Scan for the cell matching the given text and deliver its (X, Y) coordinate at center. 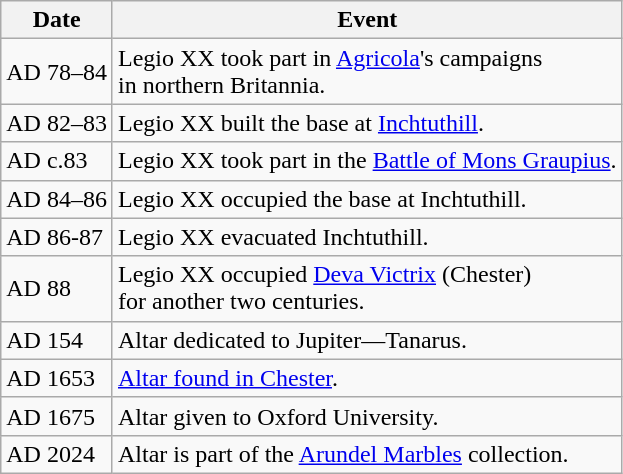
AD 78–84 (57, 72)
Altar is part of the Arundel Marbles collection. (367, 454)
AD 2024 (57, 454)
AD 82–83 (57, 123)
AD 154 (57, 340)
Altar found in Chester. (367, 378)
Altar dedicated to Jupiter—Tanarus. (367, 340)
AD 86-87 (57, 237)
Date (57, 20)
AD c.83 (57, 161)
Legio XX built the base at Inchtuthill. (367, 123)
Legio XX occupied Deva Victrix (Chester)for another two centuries. (367, 288)
Legio XX evacuated Inchtuthill. (367, 237)
Event (367, 20)
Legio XX took part in the Battle of Mons Graupius. (367, 161)
AD 84–86 (57, 199)
Legio XX took part in Agricola's campaignsin northern Britannia. (367, 72)
AD 1675 (57, 416)
AD 1653 (57, 378)
Altar given to Oxford University. (367, 416)
AD 88 (57, 288)
Legio XX occupied the base at Inchtuthill. (367, 199)
